Locate the cell with the specified text and output its (x, y) center coordinate. 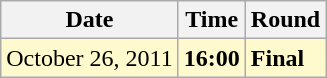
Final (285, 58)
October 26, 2011 (90, 58)
Time (212, 20)
16:00 (212, 58)
Round (285, 20)
Date (90, 20)
